Detect which cell encompasses the target text, then output its [x, y] center coordinate. 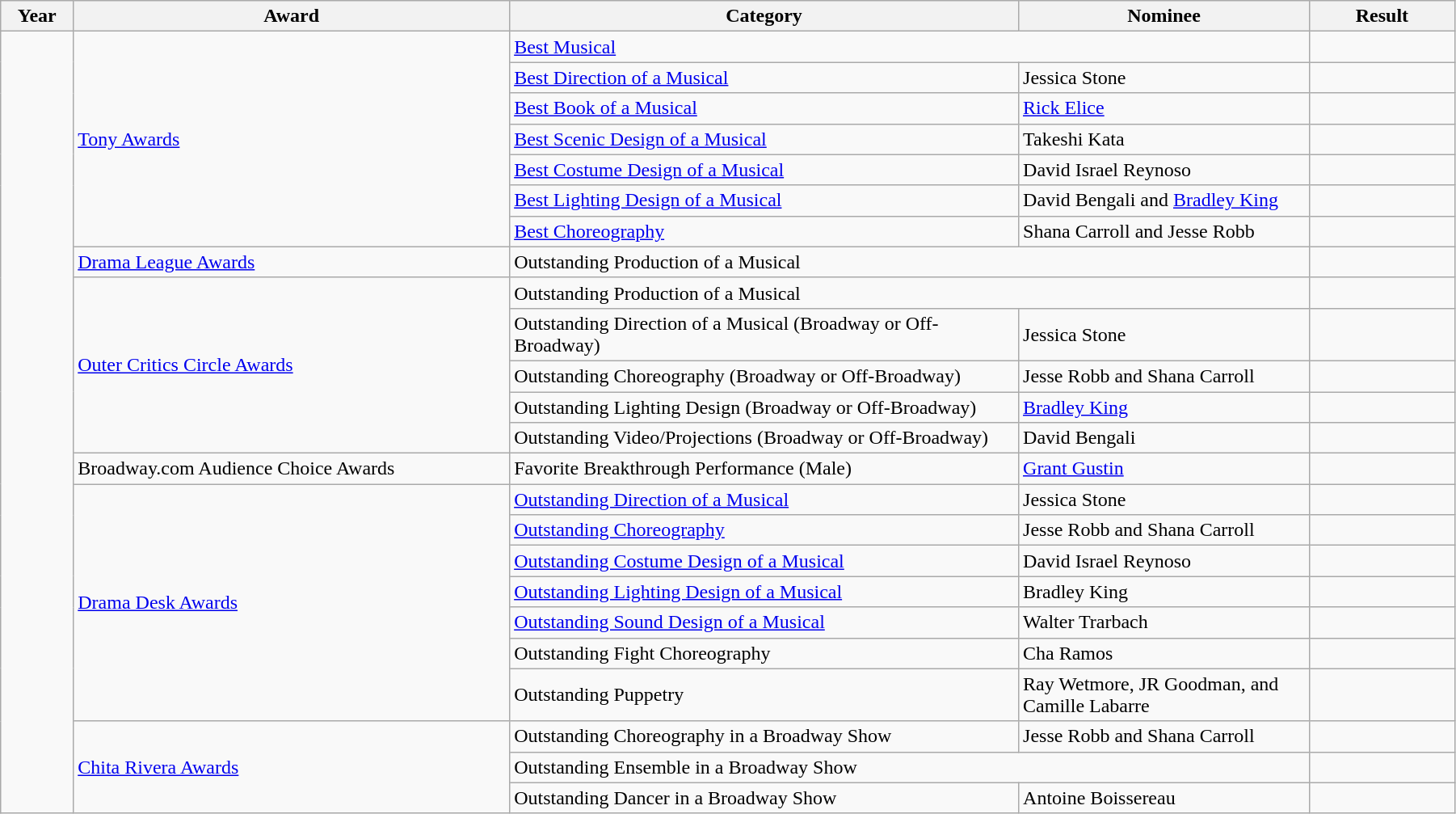
Outstanding Dancer in a Broadway Show [764, 798]
Drama Desk Awards [292, 603]
Rick Elice [1164, 108]
David Bengali [1164, 438]
Chita Rivera Awards [292, 767]
Category [764, 16]
Outer Critics Circle Awards [292, 365]
Takeshi Kata [1164, 139]
Ray Wetmore, JR Goodman, and Camille Labarre [1164, 695]
Outstanding Lighting Design (Broadway or Off-Broadway) [764, 407]
Award [292, 16]
Outstanding Video/Projections (Broadway or Off-Broadway) [764, 438]
Broadway.com Audience Choice Awards [292, 469]
Outstanding Puppetry [764, 695]
Favorite Breakthrough Performance (Male) [764, 469]
Outstanding Choreography (Broadway or Off-Broadway) [764, 376]
Result [1382, 16]
Outstanding Lighting Design of a Musical [764, 592]
Best Musical [910, 47]
Shana Carroll and Jesse Robb [1164, 231]
Nominee [1164, 16]
Outstanding Choreography in a Broadway Show [764, 736]
Best Choreography [764, 231]
Best Direction of a Musical [764, 78]
Best Book of a Musical [764, 108]
Best Costume Design of a Musical [764, 170]
Antoine Boissereau [1164, 798]
Cha Ramos [1164, 653]
Walter Trarbach [1164, 622]
Year [37, 16]
Outstanding Direction of a Musical [764, 500]
David Bengali and Bradley King [1164, 200]
Outstanding Fight Choreography [764, 653]
Best Lighting Design of a Musical [764, 200]
Outstanding Direction of a Musical (Broadway or Off-Broadway) [764, 335]
Best Scenic Design of a Musical [764, 139]
Outstanding Sound Design of a Musical [764, 622]
Tony Awards [292, 139]
Outstanding Costume Design of a Musical [764, 561]
Grant Gustin [1164, 469]
Outstanding Ensemble in a Broadway Show [910, 767]
Outstanding Choreography [764, 530]
Drama League Awards [292, 262]
